Return the [x, y] coordinate for the center point of the cell that contains the specified text.  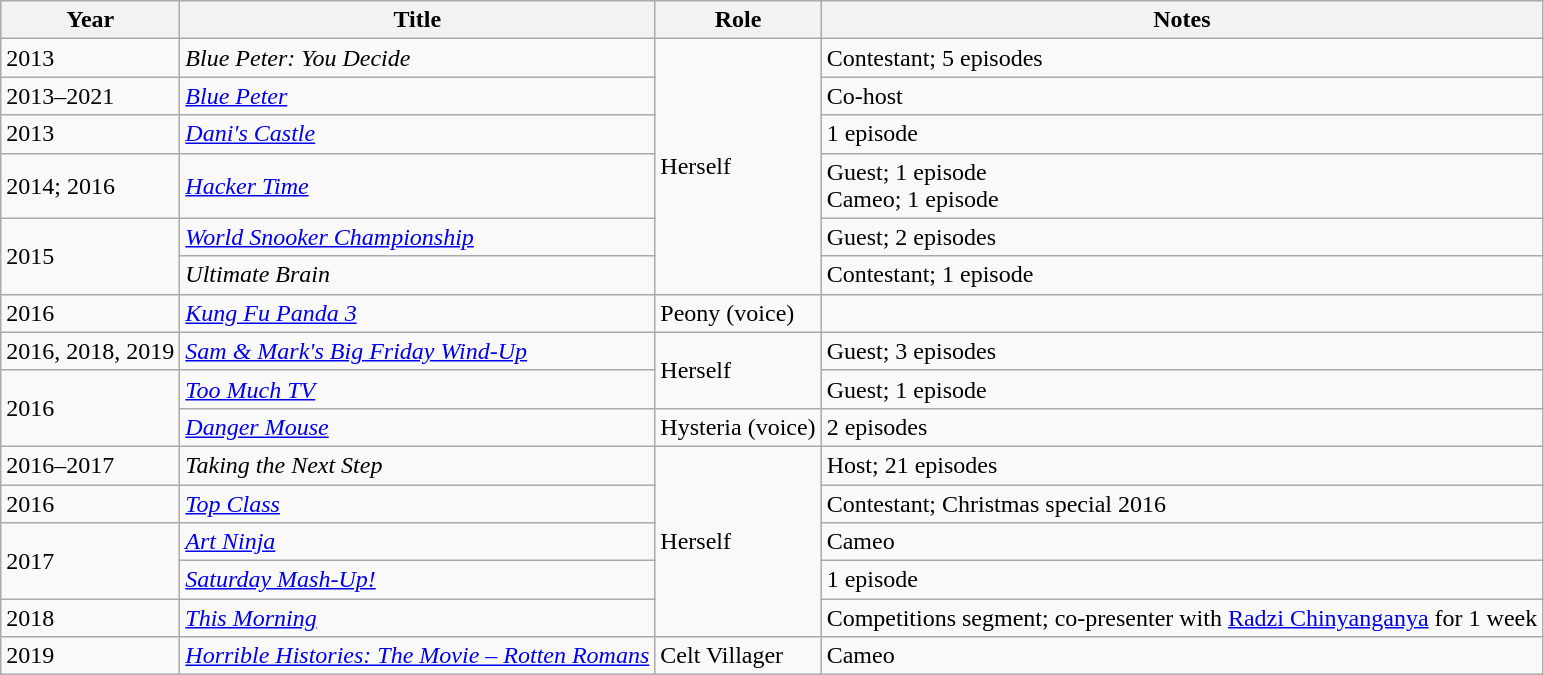
2016, 2018, 2019 [90, 351]
Guest; 3 episodes [1182, 351]
World Snooker Championship [418, 237]
Ultimate Brain [418, 275]
Art Ninja [418, 542]
Top Class [418, 503]
Role [738, 20]
Guest; 1 episodeCameo; 1 episode [1182, 186]
2017 [90, 561]
Saturday Mash-Up! [418, 580]
Hysteria (voice) [738, 427]
Host; 21 episodes [1182, 465]
Horrible Histories: The Movie – Rotten Romans [418, 656]
2015 [90, 256]
Contestant; 5 episodes [1182, 58]
2019 [90, 656]
Blue Peter [418, 96]
Taking the Next Step [418, 465]
Notes [1182, 20]
Danger Mouse [418, 427]
2013–2021 [90, 96]
Peony (voice) [738, 313]
Celt Villager [738, 656]
This Morning [418, 618]
Kung Fu Panda 3 [418, 313]
Competitions segment; co-presenter with Radzi Chinyanganya for 1 week [1182, 618]
2016–2017 [90, 465]
Too Much TV [418, 389]
Blue Peter: You Decide [418, 58]
Contestant; 1 episode [1182, 275]
Contestant; Christmas special 2016 [1182, 503]
Sam & Mark's Big Friday Wind-Up [418, 351]
Hacker Time [418, 186]
Dani's Castle [418, 134]
Title [418, 20]
Year [90, 20]
Co-host [1182, 96]
Guest; 1 episode [1182, 389]
2 episodes [1182, 427]
Guest; 2 episodes [1182, 237]
2014; 2016 [90, 186]
2018 [90, 618]
